Provide the (x, y) coordinate of the cell's center where the given text is located.  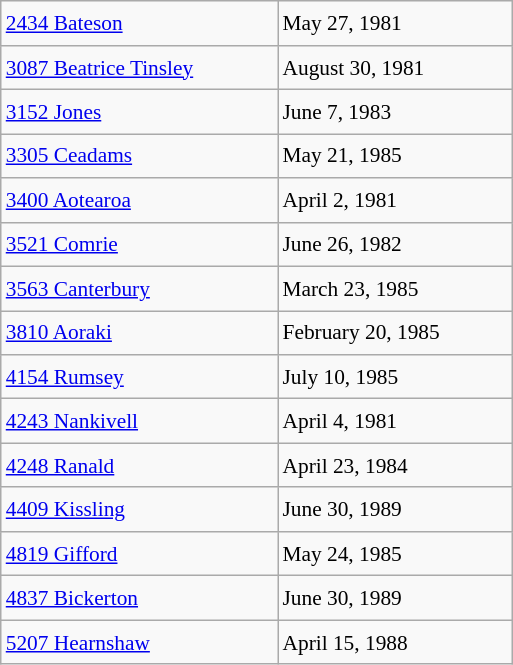
3521 Comrie (140, 244)
May 27, 1981 (395, 23)
April 2, 1981 (395, 200)
4154 Rumsey (140, 377)
April 4, 1981 (395, 421)
August 30, 1981 (395, 67)
April 23, 1984 (395, 465)
February 20, 1985 (395, 333)
May 24, 1985 (395, 554)
3563 Canterbury (140, 288)
May 21, 1985 (395, 156)
June 26, 1982 (395, 244)
4837 Bickerton (140, 598)
5207 Hearnshaw (140, 642)
3810 Aoraki (140, 333)
April 15, 1988 (395, 642)
4409 Kissling (140, 509)
June 7, 1983 (395, 112)
4243 Nankivell (140, 421)
3087 Beatrice Tinsley (140, 67)
3400 Aotearoa (140, 200)
4819 Gifford (140, 554)
3305 Ceadams (140, 156)
March 23, 1985 (395, 288)
4248 Ranald (140, 465)
2434 Bateson (140, 23)
July 10, 1985 (395, 377)
3152 Jones (140, 112)
